Return the [X, Y] coordinate for the center point of the cell that contains the specified text.  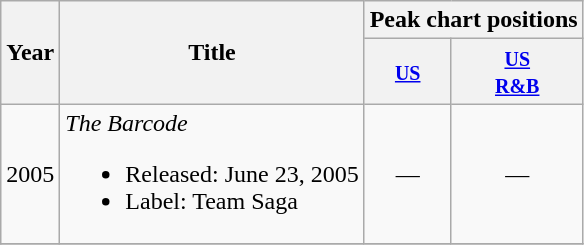
Year [30, 52]
Title [212, 52]
The BarcodeReleased: June 23, 2005Label: Team Saga [212, 174]
2005 [30, 174]
USR&B [517, 72]
US [408, 72]
Peak chart positions [474, 20]
